Pinpoint the cell where the given text exists, returning its [X, Y] midpoint coordinate. 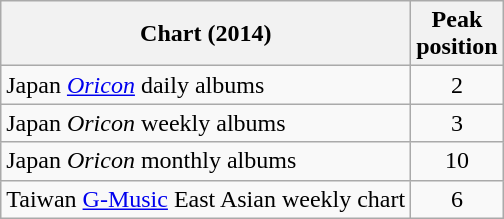
Taiwan G-Music East Asian weekly chart [206, 199]
Japan Oricon monthly albums [206, 161]
3 [457, 123]
Japan Oricon weekly albums [206, 123]
2 [457, 85]
Chart (2014) [206, 34]
Peakposition [457, 34]
6 [457, 199]
10 [457, 161]
Japan Oricon daily albums [206, 85]
